From the cell containing the given text, extract its center point as (X, Y) coordinate. 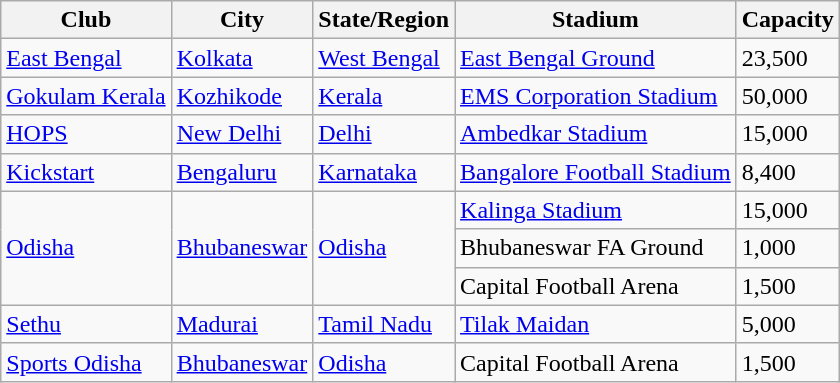
Madurai (242, 324)
Capacity (788, 20)
Bhubaneswar FA Ground (596, 248)
Bangalore Football Stadium (596, 172)
Gokulam Kerala (86, 96)
New Delhi (242, 134)
1,000 (788, 248)
West Bengal (384, 58)
Club (86, 20)
City (242, 20)
5,000 (788, 324)
Kolkata (242, 58)
Delhi (384, 134)
Kerala (384, 96)
Sethu (86, 324)
23,500 (788, 58)
50,000 (788, 96)
Karnataka (384, 172)
State/Region (384, 20)
Stadium (596, 20)
Sports Odisha (86, 362)
Kalinga Stadium (596, 210)
EMS Corporation Stadium (596, 96)
Kickstart (86, 172)
Ambedkar Stadium (596, 134)
Kozhikode (242, 96)
HOPS (86, 134)
East Bengal Ground (596, 58)
8,400 (788, 172)
East Bengal (86, 58)
Tamil Nadu (384, 324)
Bengaluru (242, 172)
Tilak Maidan (596, 324)
